Search for the cell housing the specified text and yield its (x, y) center coordinate. 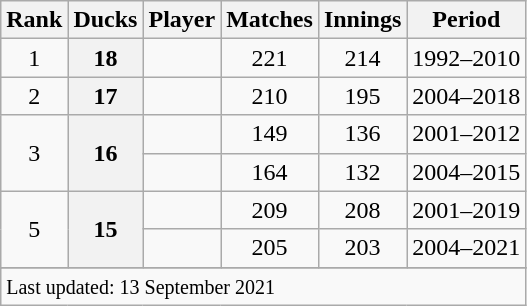
210 (270, 96)
18 (106, 58)
17 (106, 96)
209 (270, 210)
203 (362, 248)
2004–2018 (466, 96)
Innings (362, 20)
1992–2010 (466, 58)
Period (466, 20)
5 (34, 229)
Player (182, 20)
136 (362, 134)
Rank (34, 20)
1 (34, 58)
221 (270, 58)
2001–2012 (466, 134)
2004–2015 (466, 172)
195 (362, 96)
2 (34, 96)
2001–2019 (466, 210)
Ducks (106, 20)
3 (34, 153)
Matches (270, 20)
208 (362, 210)
132 (362, 172)
15 (106, 229)
16 (106, 153)
205 (270, 248)
214 (362, 58)
149 (270, 134)
Last updated: 13 September 2021 (264, 286)
164 (270, 172)
2004–2021 (466, 248)
